Identify which cell holds the provided text, then report its (x, y) central coordinate. 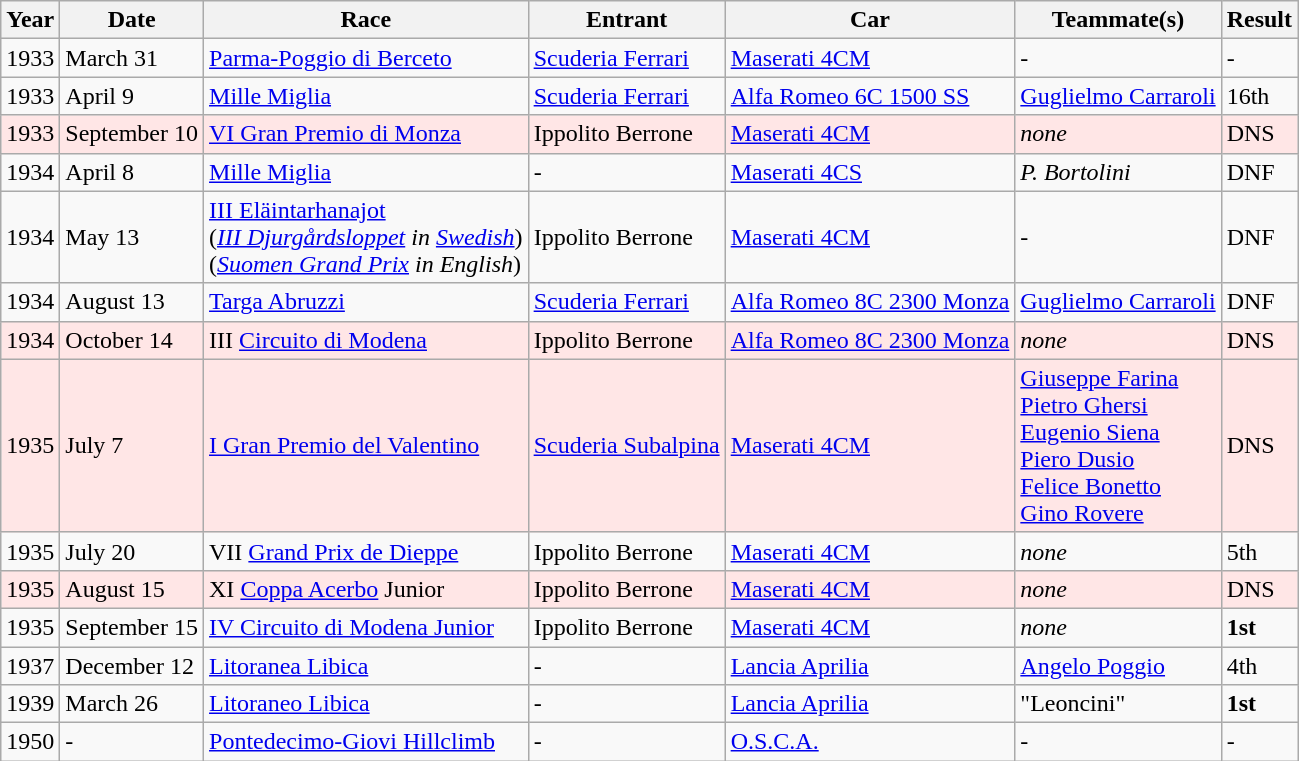
September 10 (132, 134)
December 12 (132, 665)
1939 (30, 704)
Race (366, 20)
5th (1259, 551)
Litoraneo Libica (366, 704)
"Leoncini" (1118, 704)
16th (1259, 96)
April 8 (132, 172)
September 15 (132, 627)
Year (30, 20)
1937 (30, 665)
July 7 (132, 446)
July 20 (132, 551)
Maserati 4CS (870, 172)
IV Circuito di Modena Junior (366, 627)
P. Bortolini (1118, 172)
Pontedecimo-Giovi Hillclimb (366, 742)
May 13 (132, 237)
VI Gran Premio di Monza (366, 134)
Scuderia Subalpina (626, 446)
1950 (30, 742)
4th (1259, 665)
April 9 (132, 96)
Car (870, 20)
III Circuito di Modena (366, 340)
March 26 (132, 704)
XI Coppa Acerbo Junior (366, 589)
Result (1259, 20)
August 15 (132, 589)
Litoranea Libica (366, 665)
Teammate(s) (1118, 20)
Date (132, 20)
Giuseppe FarinaPietro GhersiEugenio SienaPiero DusioFelice BonettoGino Rovere (1118, 446)
August 13 (132, 302)
VII Grand Prix de Dieppe (366, 551)
March 31 (132, 58)
O.S.C.A. (870, 742)
Angelo Poggio (1118, 665)
Targa Abruzzi (366, 302)
Entrant (626, 20)
III Eläintarhanajot(III Djurgårdsloppet in Swedish)(Suomen Grand Prix in English) (366, 237)
I Gran Premio del Valentino (366, 446)
October 14 (132, 340)
Alfa Romeo 6C 1500 SS (870, 96)
Parma-Poggio di Berceto (366, 58)
